Identify which cell holds the provided text, then report its [X, Y] central coordinate. 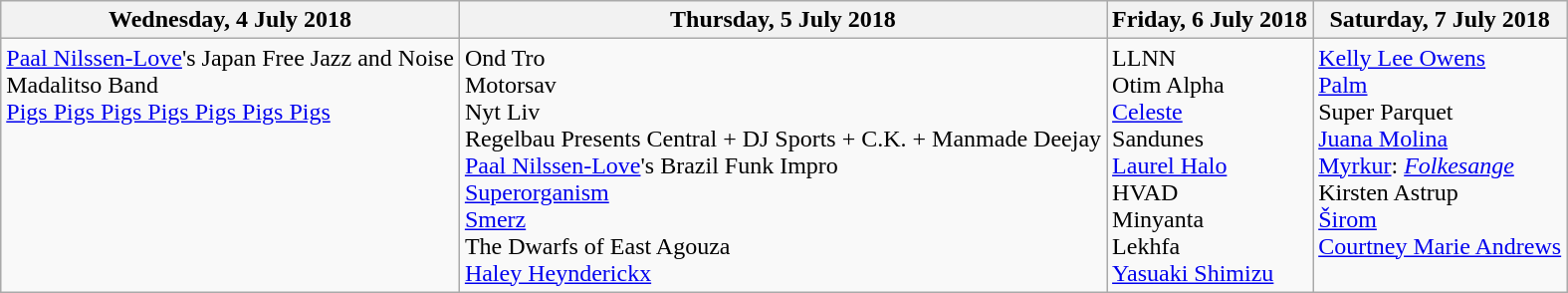
Paal Nilssen-Love's Japan Free Jazz and NoiseMadalitso BandPigs Pigs Pigs Pigs Pigs Pigs Pigs [231, 165]
Saturday, 7 July 2018 [1440, 20]
LLNNOtim AlphaCelesteSandunesLaurel HaloHVADMinyantaLekhfaYasuaki Shimizu [1211, 165]
Friday, 6 July 2018 [1211, 20]
Thursday, 5 July 2018 [783, 20]
Kelly Lee OwensPalmSuper ParquetJuana MolinaMyrkur: FolkesangeKirsten AstrupŠiromCourtney Marie Andrews [1440, 165]
Wednesday, 4 July 2018 [231, 20]
